Find where the given text appears and provide that cell's center as [X, Y] coordinate. 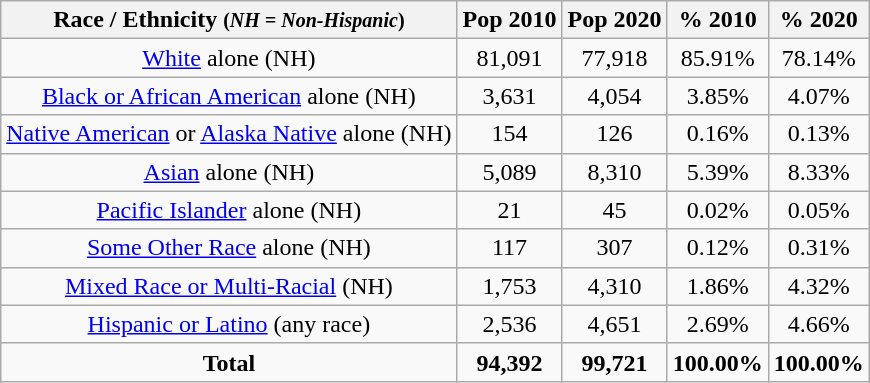
2,536 [510, 324]
Native American or Alaska Native alone (NH) [229, 134]
Asian alone (NH) [229, 172]
Mixed Race or Multi-Racial (NH) [229, 286]
45 [614, 210]
0.02% [718, 210]
2.69% [718, 324]
White alone (NH) [229, 58]
94,392 [510, 362]
4,651 [614, 324]
21 [510, 210]
% 2010 [718, 20]
0.31% [818, 248]
Pop 2020 [614, 20]
Total [229, 362]
Hispanic or Latino (any race) [229, 324]
5.39% [718, 172]
5,089 [510, 172]
3.85% [718, 96]
81,091 [510, 58]
0.16% [718, 134]
% 2020 [818, 20]
Black or African American alone (NH) [229, 96]
78.14% [818, 58]
1.86% [718, 286]
4.32% [818, 286]
4.07% [818, 96]
4,054 [614, 96]
4,310 [614, 286]
154 [510, 134]
0.13% [818, 134]
99,721 [614, 362]
Some Other Race alone (NH) [229, 248]
126 [614, 134]
8.33% [818, 172]
3,631 [510, 96]
8,310 [614, 172]
Race / Ethnicity (NH = Non-Hispanic) [229, 20]
77,918 [614, 58]
1,753 [510, 286]
307 [614, 248]
0.12% [718, 248]
117 [510, 248]
Pacific Islander alone (NH) [229, 210]
85.91% [718, 58]
0.05% [818, 210]
Pop 2010 [510, 20]
4.66% [818, 324]
